Determine the (X, Y) coordinate at the center of the cell enclosing the given text.  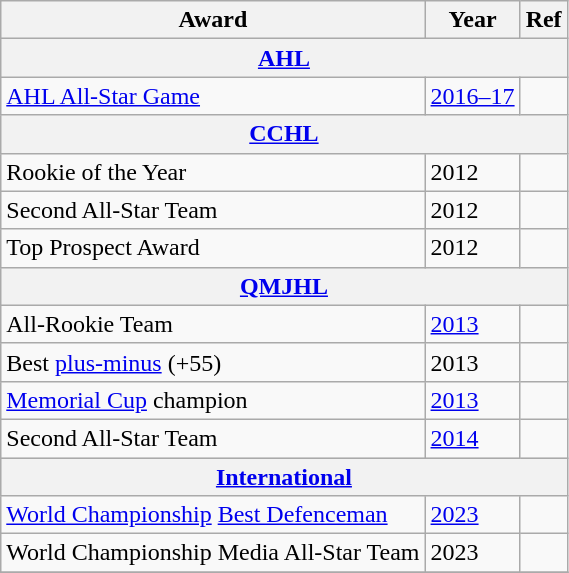
Year (472, 20)
Rookie of the Year (213, 172)
Memorial Cup champion (213, 400)
Award (213, 20)
AHL All-Star Game (213, 96)
Best plus-minus (+55) (213, 362)
QMJHL (284, 286)
Ref (544, 20)
World Championship Best Defenceman (213, 515)
2014 (472, 438)
CCHL (284, 134)
All-Rookie Team (213, 324)
2016–17 (472, 96)
International (284, 477)
World Championship Media All-Star Team (213, 553)
AHL (284, 58)
Top Prospect Award (213, 248)
